Extract the [X, Y] coordinate from the center of the cell holding the provided text.  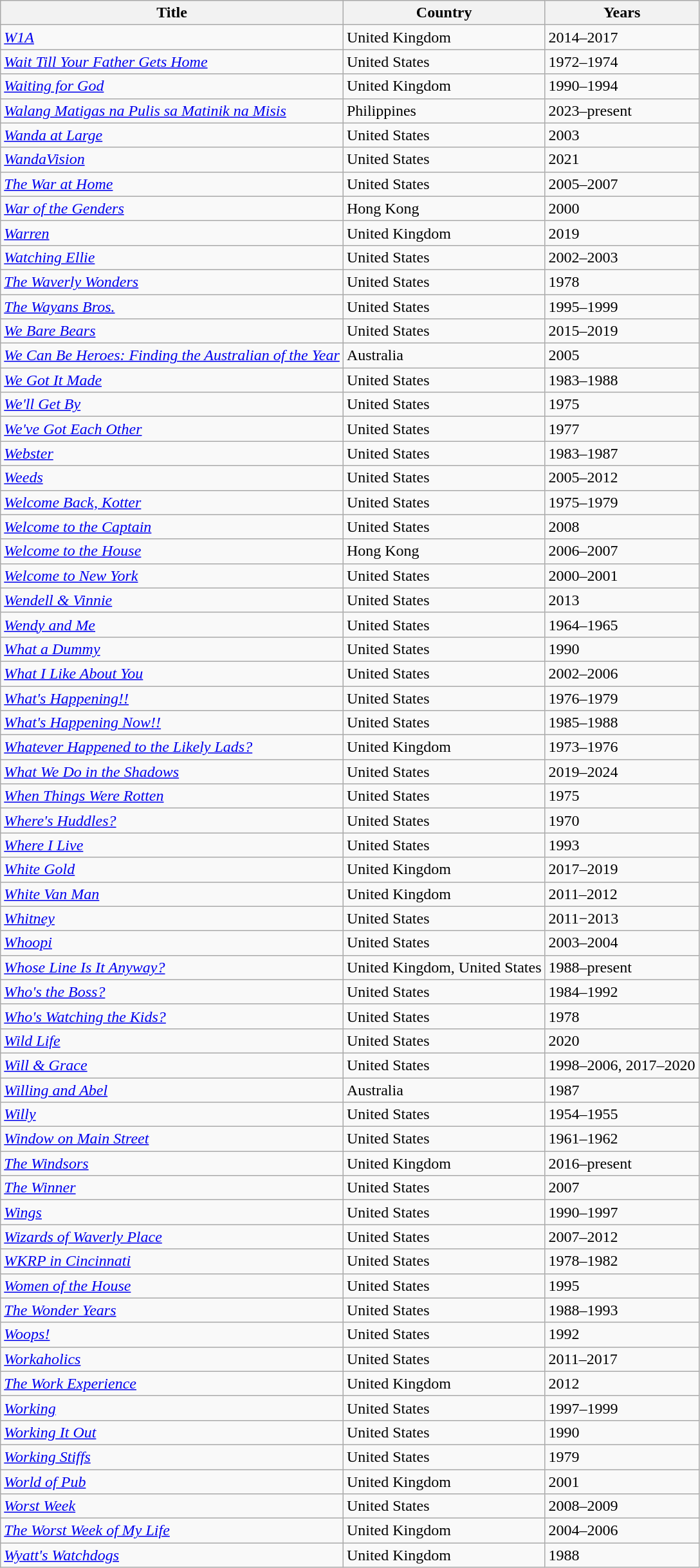
2020 [622, 1041]
Wyatt's Watchdogs [172, 1555]
1977 [622, 429]
Who's Watching the Kids? [172, 1016]
2008 [622, 527]
Whatever Happened to the Likely Lads? [172, 747]
2001 [622, 1481]
2004–2006 [622, 1531]
Willy [172, 1115]
1997–1999 [622, 1408]
War of the Genders [172, 208]
1978–1982 [622, 1261]
2023–present [622, 111]
2012 [622, 1383]
2013 [622, 600]
Wizards of Waverly Place [172, 1237]
The Work Experience [172, 1383]
1984–1992 [622, 992]
2008–2009 [622, 1506]
2011–2012 [622, 894]
1970 [622, 821]
2017–2019 [622, 870]
1983–1987 [622, 453]
The Waverly Wonders [172, 282]
Willing and Abel [172, 1090]
1992 [622, 1335]
1995–1999 [622, 307]
1995 [622, 1286]
1961–1962 [622, 1139]
We'll Get By [172, 405]
Welcome to New York [172, 576]
Where I Live [172, 845]
The Worst Week of My Life [172, 1531]
Watching Ellie [172, 257]
Waiting for God [172, 86]
Women of the House [172, 1286]
Philippines [444, 111]
Years [622, 13]
Woops! [172, 1335]
2006–2007 [622, 551]
1972–1974 [622, 62]
1976–1979 [622, 698]
We Bare Bears [172, 331]
1988 [622, 1555]
Welcome to the Captain [172, 527]
2007–2012 [622, 1237]
What I Like About You [172, 673]
1973–1976 [622, 747]
2003 [622, 135]
The Wonder Years [172, 1310]
WKRP in Cincinnati [172, 1261]
Wild Life [172, 1041]
We Can Be Heroes: Finding the Australian of the Year [172, 356]
Walang Matigas na Pulis sa Matinik na Misis [172, 111]
United Kingdom, United States [444, 967]
What's Happening Now!! [172, 723]
2000–2001 [622, 576]
Welcome Back, Kotter [172, 502]
We Got It Made [172, 380]
When Things Were Rotten [172, 796]
We've Got Each Other [172, 429]
Title [172, 13]
2003–2004 [622, 943]
1979 [622, 1457]
What's Happening!! [172, 698]
Webster [172, 453]
The Winner [172, 1188]
The Wayans Bros. [172, 307]
1954–1955 [622, 1115]
Whoopi [172, 943]
W1A [172, 37]
1993 [622, 845]
Whitney [172, 918]
Working It Out [172, 1432]
What a Dummy [172, 649]
Wendell & Vinnie [172, 600]
Wings [172, 1212]
Warren [172, 233]
White Van Man [172, 894]
Country [444, 13]
2007 [622, 1188]
2011–2017 [622, 1359]
Wait Till Your Father Gets Home [172, 62]
2021 [622, 160]
1964–1965 [622, 624]
2005–2007 [622, 184]
2005 [622, 356]
Who's the Boss? [172, 992]
1990–1997 [622, 1212]
Where's Huddles? [172, 821]
Weeds [172, 478]
Wendy and Me [172, 624]
2016–present [622, 1163]
2011−2013 [622, 918]
1998–2006, 2017–2020 [622, 1065]
2002–2006 [622, 673]
What We Do in the Shadows [172, 772]
1985–1988 [622, 723]
2019–2024 [622, 772]
Working [172, 1408]
Workaholics [172, 1359]
Wanda at Large [172, 135]
2015–2019 [622, 331]
World of Pub [172, 1481]
Welcome to the House [172, 551]
1988–present [622, 967]
2019 [622, 233]
2000 [622, 208]
Whose Line Is It Anyway? [172, 967]
1983–1988 [622, 380]
Will & Grace [172, 1065]
1988–1993 [622, 1310]
Working Stiffs [172, 1457]
2014–2017 [622, 37]
Worst Week [172, 1506]
The War at Home [172, 184]
1987 [622, 1090]
2005–2012 [622, 478]
1990–1994 [622, 86]
The Windsors [172, 1163]
White Gold [172, 870]
1975–1979 [622, 502]
2002–2003 [622, 257]
Window on Main Street [172, 1139]
WandaVision [172, 160]
